Identify which cell holds the provided text, then report its (X, Y) central coordinate. 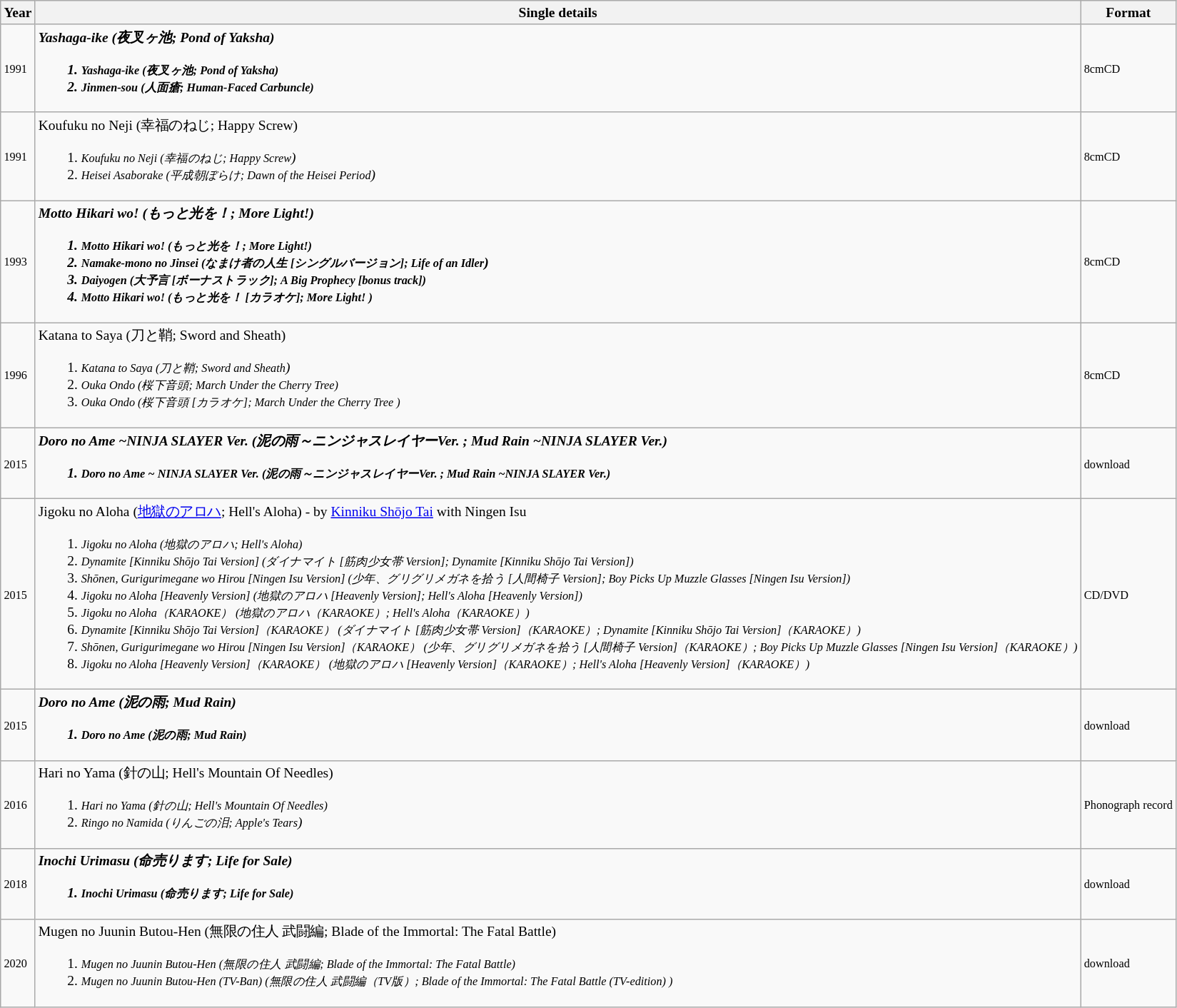
CD/DVD (1128, 594)
Year (18, 13)
2018 (18, 884)
Phonograph record (1128, 804)
Koufuku no Neji (幸福のねじ; Happy Screw)Koufuku no Neji (幸福のねじ; Happy Screw)Heisei Asaborake (平成朝ぼらけ; Dawn of the Heisei Period) (558, 156)
Format (1128, 13)
Yashaga-ike (夜叉ヶ池; Pond of Yaksha)Yashaga-ike (夜叉ヶ池; Pond of Yaksha)Jinmen-sou (人面瘡; Human-Faced Carbuncle) (558, 69)
1996 (18, 376)
Inochi Urimasu (命売ります; Life for Sale)Inochi Urimasu (命売ります; Life for Sale) (558, 884)
2016 (18, 804)
Hari no Yama (針の山; Hell's Mountain Of Needles)Hari no Yama (針の山; Hell's Mountain Of Needles)Ringo no Namida (りんごの泪; Apple's Tears) (558, 804)
1993 (18, 261)
Doro no Ame (泥の雨; Mud Rain)Doro no Ame (泥の雨; Mud Rain) (558, 725)
Single details (558, 13)
2020 (18, 964)
